Find where the given text appears and provide that cell's center as [X, Y] coordinate. 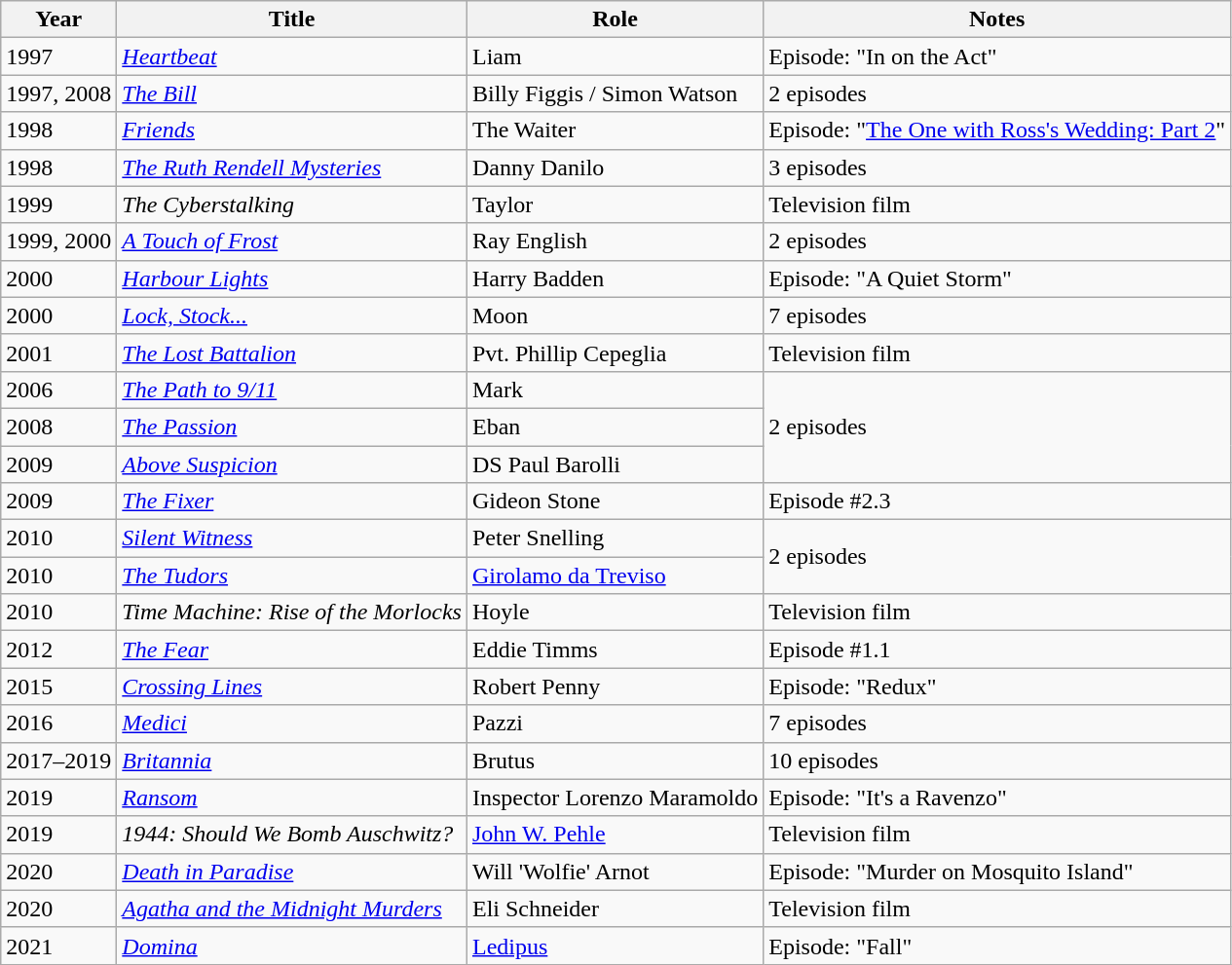
A Touch of Frost [292, 241]
Crossing Lines [292, 687]
Danny Danilo [615, 167]
2017–2019 [58, 761]
Harry Badden [615, 278]
Brutus [615, 761]
Pazzi [615, 724]
Harbour Lights [292, 278]
The Cyberstalking [292, 204]
Inspector Lorenzo Maramoldo [615, 798]
Hoyle [615, 612]
1999 [58, 204]
1997 [58, 56]
Peter Snelling [615, 538]
Episode: "The One with Ross's Wedding: Part 2" [997, 130]
Liam [615, 56]
Ray English [615, 241]
Episode #2.3 [997, 501]
Year [58, 19]
DS Paul Barolli [615, 464]
The Path to 9/11 [292, 390]
Medici [292, 724]
3 episodes [997, 167]
Moon [615, 315]
2012 [58, 650]
Title [292, 19]
Friends [292, 130]
Agatha and the Midnight Murders [292, 909]
Eli Schneider [615, 909]
Episode: "In on the Act" [997, 56]
John W. Pehle [615, 835]
Will 'Wolfie' Arnot [615, 872]
The Waiter [615, 130]
The Tudors [292, 575]
2021 [58, 946]
Episode: "Fall" [997, 946]
Mark [615, 390]
The Bill [292, 93]
Episode: "Redux" [997, 687]
Episode #1.1 [997, 650]
Domina [292, 946]
2001 [58, 353]
Lock, Stock... [292, 315]
The Passion [292, 427]
Ransom [292, 798]
Robert Penny [615, 687]
Death in Paradise [292, 872]
Episode: "It's a Ravenzo" [997, 798]
Episode: "Murder on Mosquito Island" [997, 872]
Above Suspicion [292, 464]
Eban [615, 427]
Girolamo da Treviso [615, 575]
Time Machine: Rise of the Morlocks [292, 612]
Gideon Stone [615, 501]
Silent Witness [292, 538]
1997, 2008 [58, 93]
1944: Should We Bomb Auschwitz? [292, 835]
The Lost Battalion [292, 353]
2015 [58, 687]
Taylor [615, 204]
Eddie Timms [615, 650]
1999, 2000 [58, 241]
2016 [58, 724]
10 episodes [997, 761]
Ledipus [615, 946]
Episode: "A Quiet Storm" [997, 278]
The Ruth Rendell Mysteries [292, 167]
Billy Figgis / Simon Watson [615, 93]
Role [615, 19]
2006 [58, 390]
Britannia [292, 761]
The Fear [292, 650]
2008 [58, 427]
Notes [997, 19]
The Fixer [292, 501]
Pvt. Phillip Cepeglia [615, 353]
Heartbeat [292, 56]
